Scan for the cell matching the given text and deliver its (X, Y) coordinate at center. 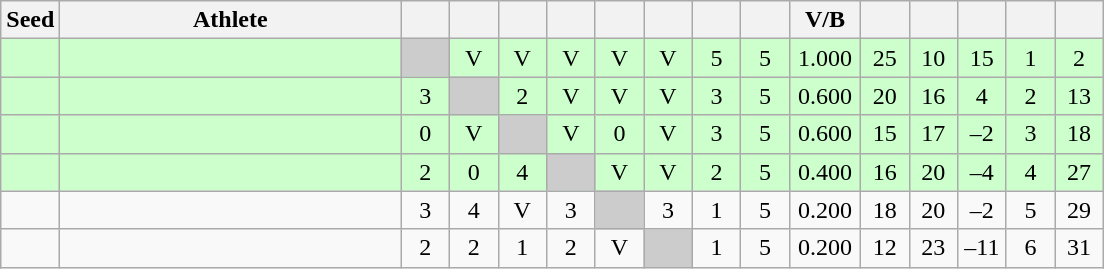
6 (1030, 248)
V/B (824, 20)
Seed (30, 20)
–11 (982, 248)
31 (1080, 248)
12 (884, 248)
1.000 (824, 58)
Athlete (230, 20)
0.400 (824, 172)
–4 (982, 172)
17 (934, 134)
10 (934, 58)
29 (1080, 210)
13 (1080, 96)
25 (884, 58)
27 (1080, 172)
23 (934, 248)
